Detect which cell encompasses the target text, then output its [x, y] center coordinate. 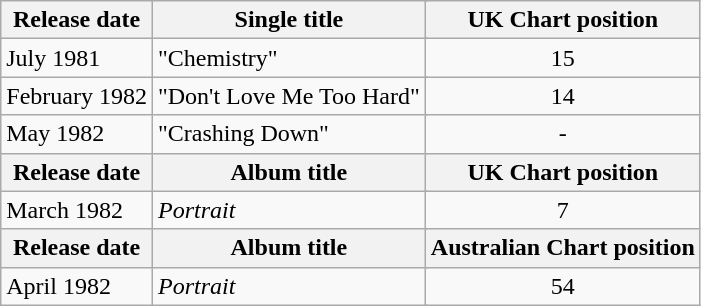
7 [562, 210]
Australian Chart position [562, 248]
Single title [288, 20]
"Don't Love Me Too Hard" [288, 96]
"Crashing Down" [288, 134]
April 1982 [77, 286]
- [562, 134]
March 1982 [77, 210]
54 [562, 286]
May 1982 [77, 134]
15 [562, 58]
"Chemistry" [288, 58]
14 [562, 96]
February 1982 [77, 96]
July 1981 [77, 58]
